Find where the given text appears and provide that cell's center as (x, y) coordinate. 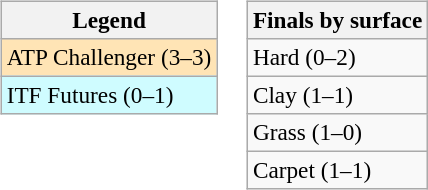
Clay (1–1) (337, 95)
ATP Challenger (3–3) (108, 57)
ITF Futures (0–1) (108, 95)
Legend (108, 20)
Carpet (1–1) (337, 171)
Hard (0–2) (337, 57)
Grass (1–0) (337, 133)
Finals by surface (337, 20)
